Output the (x, y) coordinate of the center of the cell containing the given text.  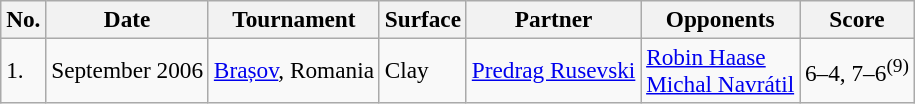
Score (858, 19)
6–4, 7–6(9) (858, 70)
1. (24, 70)
Partner (553, 19)
Clay (422, 70)
No. (24, 19)
Predrag Rusevski (553, 70)
September 2006 (128, 70)
Date (128, 19)
Robin Haase Michal Navrátil (720, 70)
Brașov, Romania (294, 70)
Opponents (720, 19)
Tournament (294, 19)
Surface (422, 19)
